Identify which cell holds the provided text, then report its (X, Y) central coordinate. 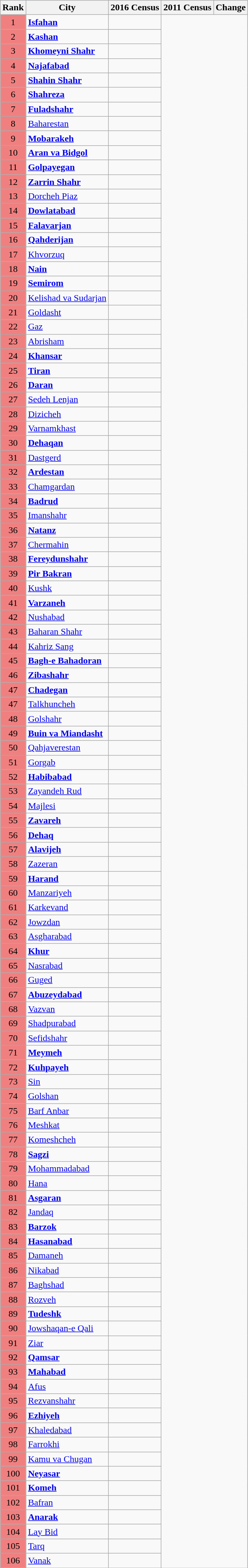
Meymeh (67, 1052)
29 (13, 429)
10 (13, 153)
Zayandeh Rud (67, 791)
Komeh (67, 1488)
11 (13, 167)
2016 Census (135, 8)
Majlesi (67, 806)
100 (13, 1473)
26 (13, 385)
Tiran (67, 370)
Karkevand (67, 908)
97 (13, 1430)
93 (13, 1372)
Harand (67, 878)
43 (13, 631)
62 (13, 922)
Ezhiyeh (67, 1415)
Nikabad (67, 1270)
Khaledabad (67, 1430)
14 (13, 211)
19 (13, 283)
Vanak (67, 1560)
98 (13, 1444)
Varzaneh (67, 602)
78 (13, 1154)
40 (13, 588)
Dizicheh (67, 414)
Golshan (67, 1096)
Isfahan (67, 22)
46 (13, 675)
4 (13, 66)
Rank (13, 8)
Kashan (67, 37)
96 (13, 1415)
30 (13, 443)
Natanz (67, 530)
Baharestan (67, 124)
Jowzdan (67, 922)
41 (13, 602)
35 (13, 516)
89 (13, 1314)
Zarrin Shahr (67, 182)
Sedeh Lenjan (67, 399)
48 (13, 719)
Kamu va Chugan (67, 1459)
24 (13, 356)
44 (13, 646)
59 (13, 878)
9 (13, 138)
Dorcheh Piaz (67, 196)
Jandaq (67, 1212)
2011 Census (188, 8)
Afus (67, 1386)
Nasrabad (67, 966)
Tudeshk (67, 1314)
61 (13, 908)
45 (13, 661)
Dowlatabad (67, 211)
Vazvan (67, 1009)
Baghshad (67, 1285)
16 (13, 240)
55 (13, 820)
Sin (67, 1081)
Najafabad (67, 66)
Sagzi (67, 1154)
Kushk (67, 588)
Rozveh (67, 1299)
Fuladshahr (67, 109)
Khomeyni Shahr (67, 51)
Anarak (67, 1517)
Qahjaverestan (67, 748)
27 (13, 399)
Semirom (67, 283)
99 (13, 1459)
76 (13, 1125)
Abrisham (67, 341)
15 (13, 225)
Mahabad (67, 1372)
Sefidshahr (67, 1038)
104 (13, 1531)
66 (13, 980)
12 (13, 182)
101 (13, 1488)
67 (13, 994)
68 (13, 1009)
Bagh-e Bahadoran (67, 661)
Asgaran (67, 1198)
Jowshaqan-e Qali (67, 1328)
Alavijeh (67, 849)
Dehaqan (67, 443)
Khur (67, 951)
Hana (67, 1183)
73 (13, 1081)
Ardestan (67, 472)
2 (13, 37)
Gorgab (67, 762)
74 (13, 1096)
85 (13, 1256)
51 (13, 762)
Goldasht (67, 312)
Daran (67, 385)
105 (13, 1546)
65 (13, 966)
Lay Bid (67, 1531)
56 (13, 835)
71 (13, 1052)
106 (13, 1560)
69 (13, 1023)
34 (13, 501)
Chamgardan (67, 487)
Barf Anbar (67, 1111)
22 (13, 327)
3 (13, 51)
Asgharabad (67, 937)
Badrud (67, 501)
60 (13, 893)
Bafran (67, 1502)
80 (13, 1183)
17 (13, 254)
Manzariyeh (67, 893)
Change (231, 8)
58 (13, 864)
Kelishad va Sudarjan (67, 298)
102 (13, 1502)
Komeshcheh (67, 1140)
53 (13, 791)
Nain (67, 269)
87 (13, 1285)
92 (13, 1358)
Kuhpayeh (67, 1067)
Ziar (67, 1343)
Dehaq (67, 835)
95 (13, 1401)
City (67, 8)
Neyasar (67, 1473)
Zibashahr (67, 675)
Gaz (67, 327)
90 (13, 1328)
Abuzeydabad (67, 994)
Farrokhi (67, 1444)
Golshahr (67, 719)
83 (13, 1227)
Baharan Shahr (67, 631)
Varnamkhast (67, 429)
86 (13, 1270)
28 (13, 414)
103 (13, 1517)
Barzok (67, 1227)
Golpayegan (67, 167)
70 (13, 1038)
Mobarakeh (67, 138)
Chermahin (67, 545)
52 (13, 777)
33 (13, 487)
81 (13, 1198)
Hasanabad (67, 1241)
Zazeran (67, 864)
88 (13, 1299)
7 (13, 109)
91 (13, 1343)
54 (13, 806)
23 (13, 341)
Dastgerd (67, 458)
77 (13, 1140)
Talkhuncheh (67, 704)
72 (13, 1067)
18 (13, 269)
Shahreza (67, 95)
31 (13, 458)
Khansar (67, 356)
Habibabad (67, 777)
Qahderijan (67, 240)
Guged (67, 980)
75 (13, 1111)
Damaneh (67, 1256)
Mohammadabad (67, 1169)
Zavareh (67, 820)
8 (13, 124)
Aran va Bidgol (67, 153)
36 (13, 530)
6 (13, 95)
64 (13, 951)
79 (13, 1169)
Qamsar (67, 1358)
49 (13, 733)
21 (13, 312)
84 (13, 1241)
Kahriz Sang (67, 646)
Shahin Shahr (67, 80)
1 (13, 22)
38 (13, 559)
39 (13, 574)
42 (13, 617)
25 (13, 370)
94 (13, 1386)
5 (13, 80)
20 (13, 298)
32 (13, 472)
Imanshahr (67, 516)
Fereydunshahr (67, 559)
13 (13, 196)
Shadpurabad (67, 1023)
57 (13, 849)
Tarq (67, 1546)
Meshkat (67, 1125)
50 (13, 748)
Falavarjan (67, 225)
Nushabad (67, 617)
Buin va Miandasht (67, 733)
82 (13, 1212)
Khvorzuq (67, 254)
63 (13, 937)
37 (13, 545)
Rezvanshahr (67, 1401)
Pir Bakran (67, 574)
Chadegan (67, 690)
